Find where the given text appears and provide that cell's center as (X, Y) coordinate. 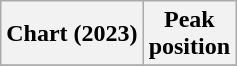
Chart (2023) (72, 34)
Peakposition (189, 34)
